Capture the cell that displays the provided text and extract its [x, y] central coordinate. 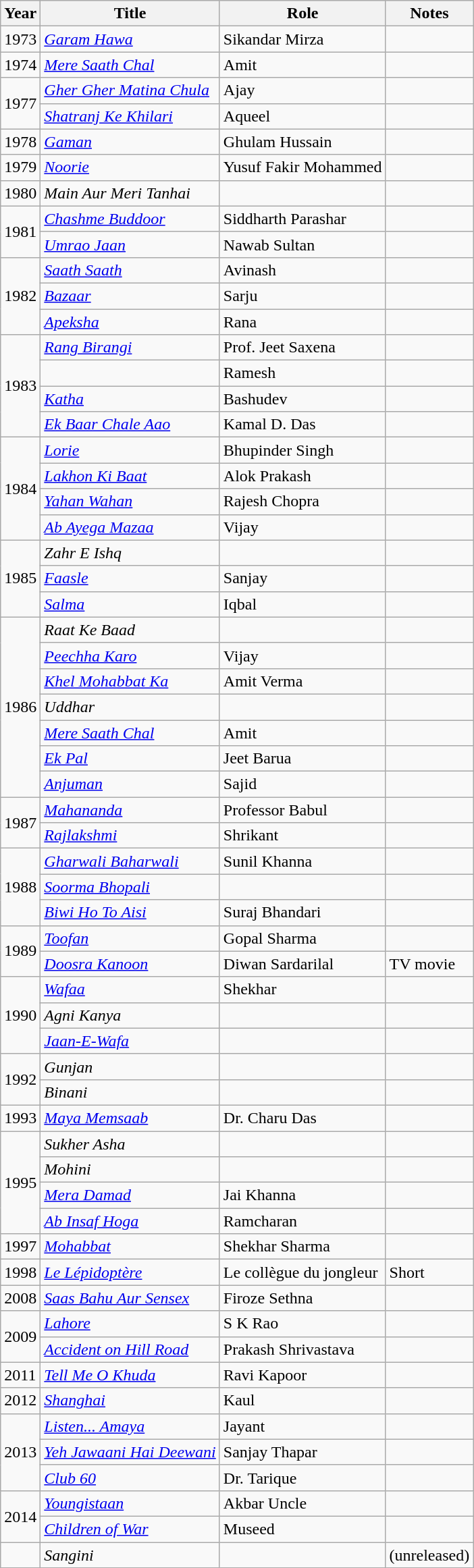
Sunil Khanna [302, 861]
2009 [20, 1336]
Raat Ke Baad [130, 630]
Listen... Amaya [130, 1426]
Chashme Buddoor [130, 219]
1982 [20, 296]
Bashudev [302, 399]
Maya Memsaab [130, 1118]
Binani [130, 1092]
Diwan Sardarilal [302, 964]
1993 [20, 1118]
Kaul [302, 1401]
Le Lépidoptère [130, 1272]
Ajay [302, 90]
2014 [20, 1516]
Mahananda [130, 810]
Siddharth Parashar [302, 219]
Lorie [130, 450]
Prof. Jeet Saxena [302, 348]
Ravi Kapoor [302, 1375]
Umrao Jaan [130, 244]
Aqueel [302, 116]
Rajesh Chopra [302, 502]
Children of War [130, 1529]
Ramcharan [302, 1221]
1984 [20, 489]
Shatranj Ke Khilari [130, 116]
1988 [20, 887]
1979 [20, 167]
Jayant [302, 1426]
1981 [20, 232]
Gharwali Baharwali [130, 861]
Nawab Sultan [302, 244]
Prakash Shrivastava [302, 1349]
2012 [20, 1401]
1989 [20, 951]
Club 60 [130, 1478]
Mohini [130, 1170]
Ghulam Hussain [302, 142]
Lahore [130, 1324]
Rang Birangi [130, 348]
Gher Gher Matina Chula [130, 90]
2011 [20, 1375]
Rana [302, 322]
Peechha Karo [130, 655]
Avinash [302, 270]
1990 [20, 1015]
Doosra Kanoon [130, 964]
Firoze Sethna [302, 1298]
Sukher Asha [130, 1144]
1987 [20, 823]
Dr. Tarique [302, 1478]
Notes [429, 13]
Museed [302, 1529]
Sanjay [302, 578]
Ab Insaf Hoga [130, 1221]
Bhupinder Singh [302, 450]
Biwi Ho To Aisi [130, 913]
1978 [20, 142]
Zahr E Ishq [130, 553]
1997 [20, 1247]
Agni Kanya [130, 1015]
Year [20, 13]
Ek Pal [130, 759]
Sikandar Mirza [302, 39]
Tell Me O Khuda [130, 1375]
Soorma Bhopali [130, 887]
Uddhar [130, 707]
Shrikant [302, 836]
Role [302, 13]
Short [429, 1272]
Sanjay Thapar [302, 1452]
Toofan [130, 938]
Lakhon Ki Baat [130, 476]
Sajid [302, 784]
Gunjan [130, 1066]
Ek Baar Chale Aao [130, 425]
Shekhar [302, 990]
(unreleased) [429, 1555]
1986 [20, 707]
Akbar Uncle [302, 1503]
Title [130, 13]
Katha [130, 399]
Jeet Barua [302, 759]
Noorie [130, 167]
Sarju [302, 296]
Saath Saath [130, 270]
Garam Hawa [130, 39]
1980 [20, 193]
Professor Babul [302, 810]
Gaman [130, 142]
Apeksha [130, 322]
Gopal Sharma [302, 938]
Ab Ayega Mazaa [130, 527]
2013 [20, 1452]
Dr. Charu Das [302, 1118]
Salma [130, 604]
Main Aur Meri Tanhai [130, 193]
2008 [20, 1298]
Khel Mohabbat Ka [130, 681]
Kamal D. Das [302, 425]
1995 [20, 1183]
Mohabbat [130, 1247]
TV movie [429, 964]
Anjuman [130, 784]
1985 [20, 578]
Saas Bahu Aur Sensex [130, 1298]
1983 [20, 386]
Rajlakshmi [130, 836]
Faasle [130, 578]
Wafaa [130, 990]
Shekhar Sharma [302, 1247]
Shanghai [130, 1401]
1998 [20, 1272]
Jai Khanna [302, 1195]
Yahan Wahan [130, 502]
Youngistaan [130, 1503]
Accident on Hill Road [130, 1349]
Suraj Bhandari [302, 913]
Bazaar [130, 296]
Le collègue du jongleur [302, 1272]
1977 [20, 103]
Yusuf Fakir Mohammed [302, 167]
1992 [20, 1079]
Mera Damad [130, 1195]
Alok Prakash [302, 476]
Jaan-E-Wafa [130, 1041]
Amit Verma [302, 681]
S K Rao [302, 1324]
Ramesh [302, 373]
Sangini [130, 1555]
Yeh Jawaani Hai Deewani [130, 1452]
1974 [20, 65]
1973 [20, 39]
Iqbal [302, 604]
